Search for the cell housing the specified text and yield its [X, Y] center coordinate. 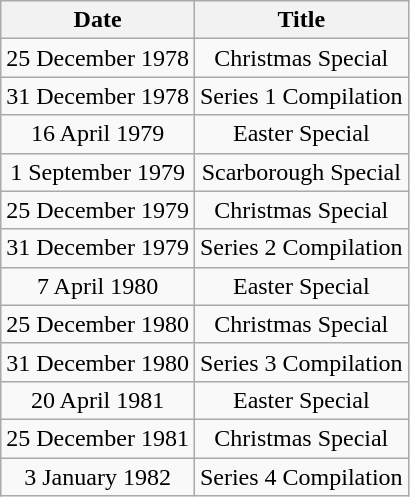
25 December 1978 [98, 58]
25 December 1980 [98, 324]
7 April 1980 [98, 286]
Series 1 Compilation [301, 96]
31 December 1978 [98, 96]
Title [301, 20]
25 December 1981 [98, 438]
31 December 1980 [98, 362]
Date [98, 20]
31 December 1979 [98, 248]
Series 4 Compilation [301, 477]
16 April 1979 [98, 134]
1 September 1979 [98, 172]
3 January 1982 [98, 477]
Series 2 Compilation [301, 248]
Scarborough Special [301, 172]
20 April 1981 [98, 400]
Series 3 Compilation [301, 362]
25 December 1979 [98, 210]
